Return (x, y) of the center of cell containing provided text 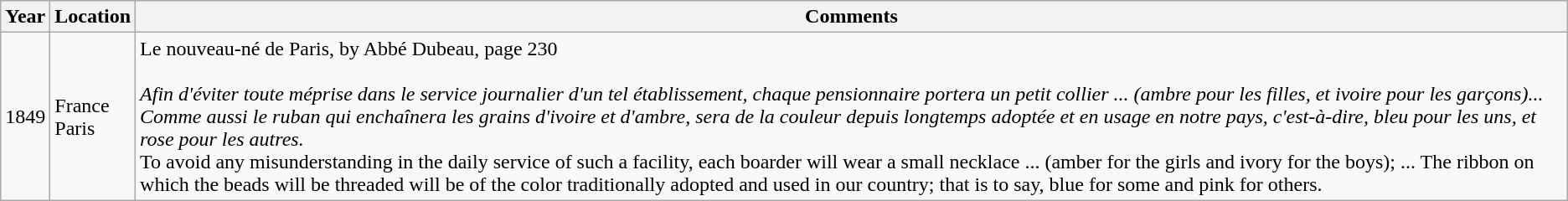
1849 (25, 116)
Year (25, 17)
Location (93, 17)
Comments (852, 17)
FranceParis (93, 116)
